Identify which cell holds the provided text, then report its (x, y) central coordinate. 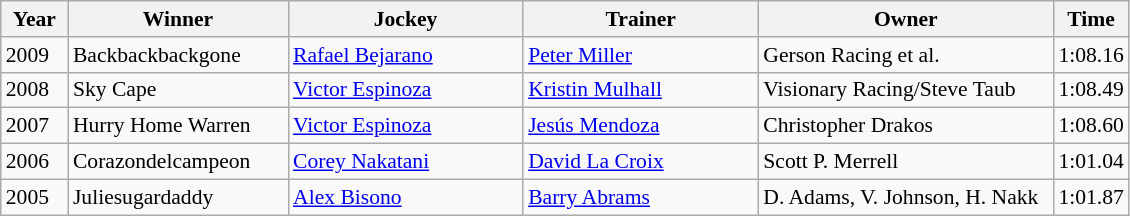
Owner (906, 19)
1:01.04 (1090, 162)
Kristin Mulhall (640, 90)
Rafael Bejarano (406, 55)
Juliesugardaddy (178, 197)
Visionary Racing/Steve Taub (906, 90)
Sky Cape (178, 90)
Jockey (406, 19)
2009 (34, 55)
Hurry Home Warren (178, 126)
Peter Miller (640, 55)
David La Croix (640, 162)
Barry Abrams (640, 197)
Alex Bisono (406, 197)
Gerson Racing et al. (906, 55)
Trainer (640, 19)
D. Adams, V. Johnson, H. Nakk (906, 197)
1:08.16 (1090, 55)
Time (1090, 19)
Year (34, 19)
2005 (34, 197)
Backbackbackgone (178, 55)
Corey Nakatani (406, 162)
1:08.60 (1090, 126)
Corazondelcampeon (178, 162)
Winner (178, 19)
Scott P. Merrell (906, 162)
Jesús Mendoza (640, 126)
Christopher Drakos (906, 126)
1:08.49 (1090, 90)
2006 (34, 162)
2007 (34, 126)
1:01.87 (1090, 197)
2008 (34, 90)
